Output the [X, Y] coordinate of the center of the cell containing the given text.  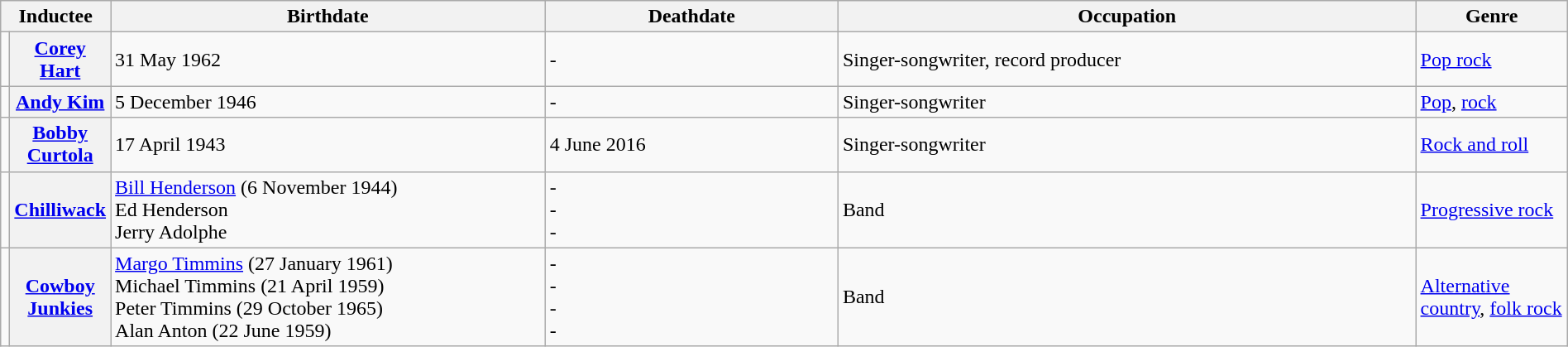
Pop rock [1492, 60]
- - - [691, 210]
Singer-songwriter, record producer [1126, 60]
Andy Kim [60, 102]
Birthdate [328, 17]
Rock and roll [1492, 144]
Cowboy Junkies [60, 296]
Bill Henderson (6 November 1944) Ed Henderson Jerry Adolphe [328, 210]
Margo Timmins (27 January 1961) Michael Timmins (21 April 1959) Peter Timmins (29 October 1965) Alan Anton (22 June 1959) [328, 296]
17 April 1943 [328, 144]
Pop, rock [1492, 102]
5 December 1946 [328, 102]
Inductee [56, 17]
- - - - [691, 296]
Genre [1492, 17]
Bobby Curtola [60, 144]
Progressive rock [1492, 210]
Chilliwack [60, 210]
4 June 2016 [691, 144]
31 May 1962 [328, 60]
Occupation [1126, 17]
Corey Hart [60, 60]
Deathdate [691, 17]
Alternative country, folk rock [1492, 296]
